Pinpoint the cell where the given text exists, returning its (X, Y) midpoint coordinate. 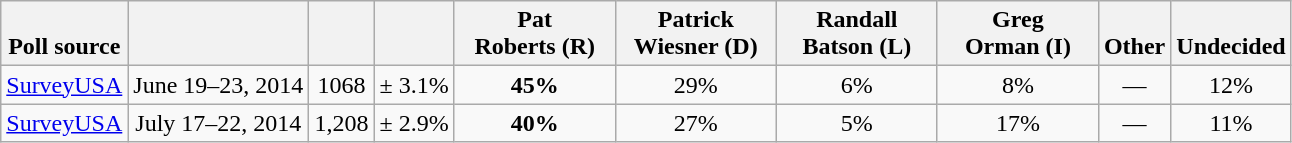
40% (534, 123)
1068 (342, 85)
PatrickWiesner (D) (696, 34)
GregOrman (I) (1018, 34)
8% (1018, 85)
Other (1134, 34)
± 2.9% (414, 123)
± 3.1% (414, 85)
17% (1018, 123)
Undecided (1231, 34)
Poll source (64, 34)
5% (856, 123)
11% (1231, 123)
29% (696, 85)
PatRoberts (R) (534, 34)
27% (696, 123)
6% (856, 85)
1,208 (342, 123)
June 19–23, 2014 (218, 85)
July 17–22, 2014 (218, 123)
45% (534, 85)
12% (1231, 85)
RandallBatson (L) (856, 34)
